Provide the [X, Y] coordinate of the cell's center where the given text is located.  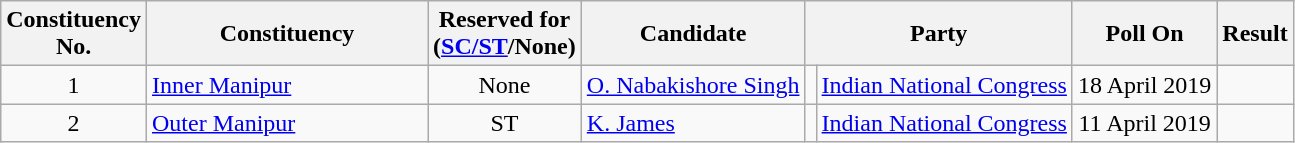
Constituency No. [74, 34]
K. James [693, 123]
ST [505, 123]
Party [938, 34]
Poll On [1144, 34]
Reserved for(SC/ST/None) [505, 34]
Outer Manipur [286, 123]
Candidate [693, 34]
1 [74, 85]
Inner Manipur [286, 85]
2 [74, 123]
Result [1255, 34]
18 April 2019 [1144, 85]
O. Nabakishore Singh [693, 85]
None [505, 85]
11 April 2019 [1144, 123]
Constituency [286, 34]
